Pinpoint the cell where the given text exists, returning its [x, y] midpoint coordinate. 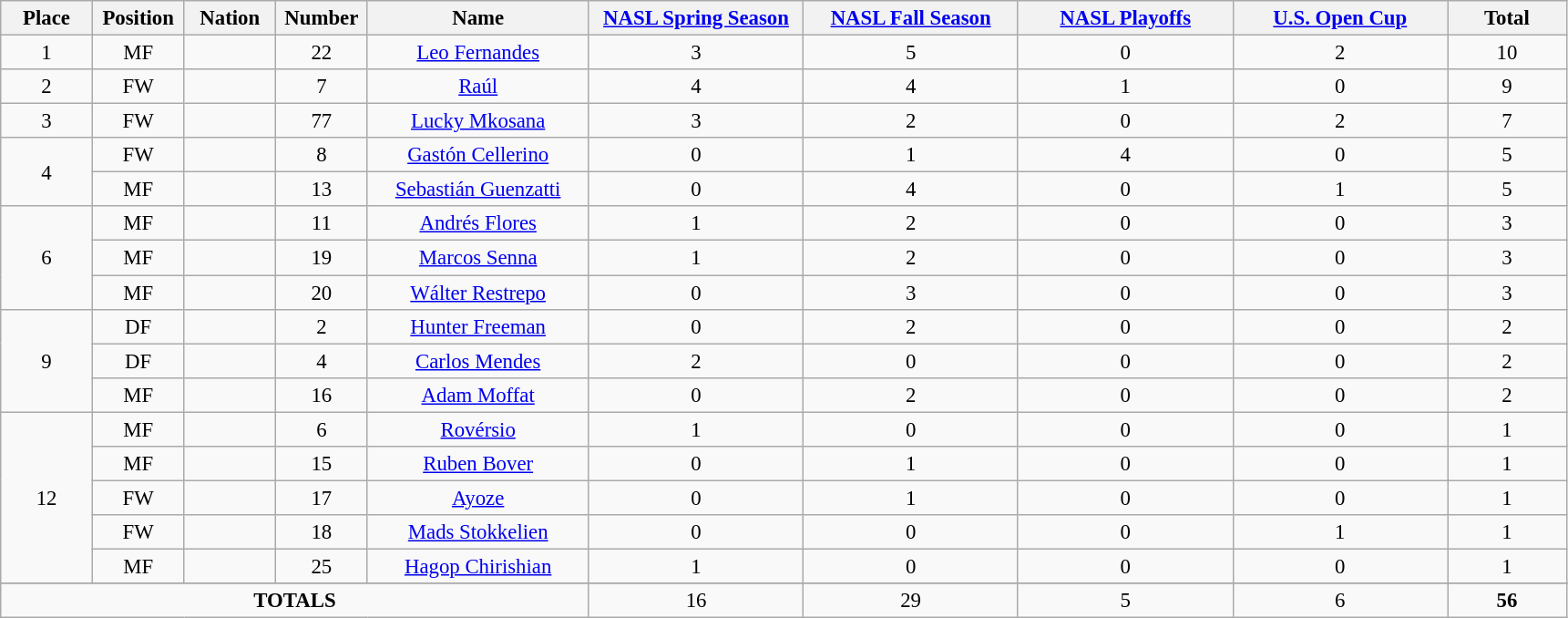
Lucky Mkosana [477, 121]
U.S. Open Cup [1340, 18]
Gastón Cellerino [477, 155]
Wálter Restrepo [477, 293]
19 [323, 258]
Raúl [477, 87]
Sebastián Guenzatti [477, 190]
Rovérsio [477, 429]
Carlos Mendes [477, 361]
13 [323, 190]
Adam Moffat [477, 395]
17 [323, 498]
Place [47, 18]
20 [323, 293]
Marcos Senna [477, 258]
11 [323, 223]
56 [1507, 601]
NASL Playoffs [1125, 18]
Ayoze [477, 498]
Name [477, 18]
Number [323, 18]
Position [138, 18]
8 [323, 155]
TOTALS [295, 601]
29 [911, 601]
Nation [230, 18]
18 [323, 532]
Andrés Flores [477, 223]
12 [47, 498]
NASL Spring Season [696, 18]
Hagop Chirishian [477, 566]
Total [1507, 18]
10 [1507, 53]
Hunter Freeman [477, 326]
25 [323, 566]
Ruben Bover [477, 464]
Mads Stokkelien [477, 532]
77 [323, 121]
NASL Fall Season [911, 18]
Leo Fernandes [477, 53]
15 [323, 464]
22 [323, 53]
